Return the (X, Y) coordinate for the center point of the cell that contains the specified text.  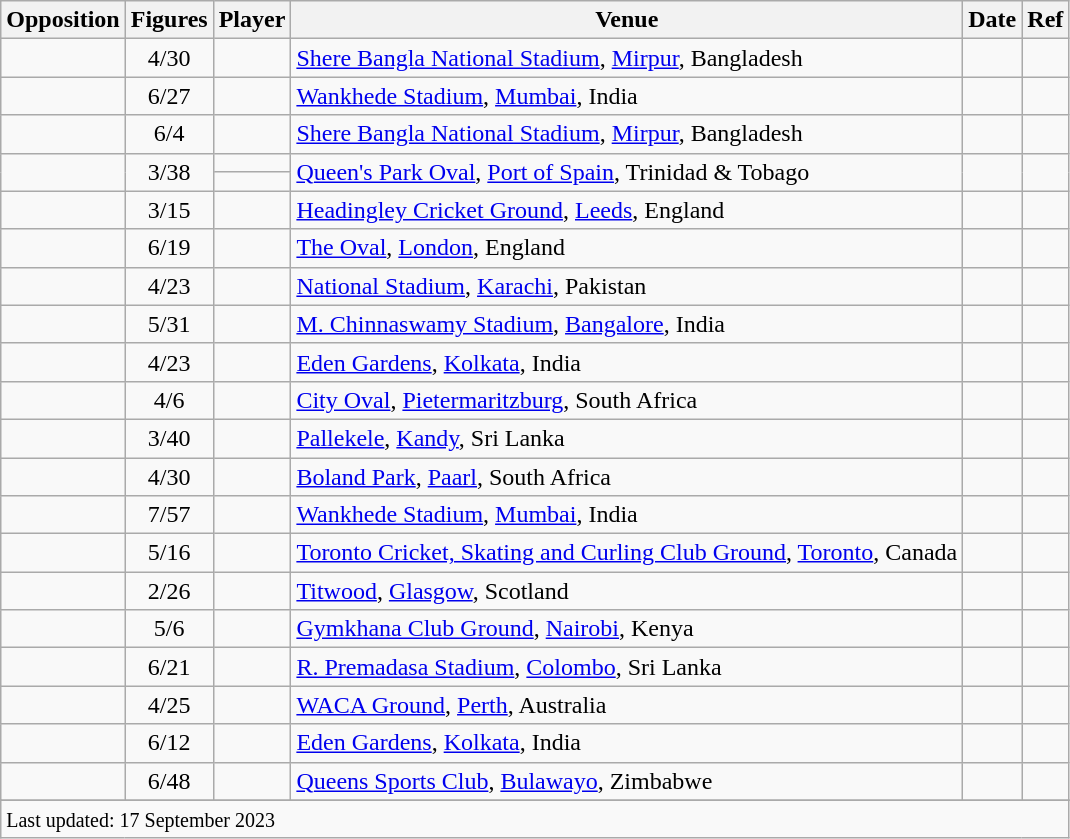
Toronto Cricket, Skating and Curling Club Ground, Toronto, Canada (627, 553)
3/40 (169, 438)
Queen's Park Oval, Port of Spain, Trinidad & Tobago (627, 172)
City Oval, Pietermaritzburg, South Africa (627, 400)
Gymkhana Club Ground, Nairobi, Kenya (627, 629)
5/6 (169, 629)
WACA Ground, Perth, Australia (627, 705)
4/25 (169, 705)
5/31 (169, 324)
6/21 (169, 667)
Ref (1046, 20)
The Oval, London, England (627, 248)
Boland Park, Paarl, South Africa (627, 477)
6/27 (169, 96)
Date (992, 20)
5/16 (169, 553)
Last updated: 17 September 2023 (535, 819)
3/15 (169, 210)
Figures (169, 20)
Venue (627, 20)
2/26 (169, 591)
R. Premadasa Stadium, Colombo, Sri Lanka (627, 667)
Titwood, Glasgow, Scotland (627, 591)
6/19 (169, 248)
3/38 (169, 172)
6/12 (169, 743)
Headingley Cricket Ground, Leeds, England (627, 210)
4/6 (169, 400)
M. Chinnaswamy Stadium, Bangalore, India (627, 324)
7/57 (169, 515)
National Stadium, Karachi, Pakistan (627, 286)
Queens Sports Club, Bulawayo, Zimbabwe (627, 781)
Pallekele, Kandy, Sri Lanka (627, 438)
Player (252, 20)
6/4 (169, 134)
6/48 (169, 781)
Opposition (63, 20)
